Determine the (X, Y) coordinate at the center of the cell enclosing the given text.  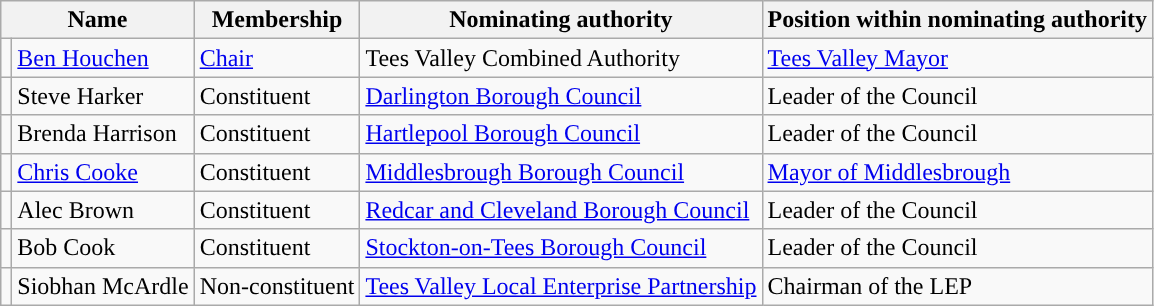
Tees Valley Local Enterprise Partnership (561, 286)
Bob Cook (103, 248)
Alec Brown (103, 210)
Nominating authority (561, 20)
Siobhan McArdle (103, 286)
Middlesbrough Borough Council (561, 172)
Stockton-on-Tees Borough Council (561, 248)
Chair (277, 58)
Steve Harker (103, 96)
Redcar and Cleveland Borough Council (561, 210)
Position within nominating authority (957, 20)
Chairman of the LEP (957, 286)
Tees Valley Combined Authority (561, 58)
Non-constituent (277, 286)
Hartlepool Borough Council (561, 134)
Brenda Harrison (103, 134)
Ben Houchen (103, 58)
Membership (277, 20)
Name (98, 20)
Chris Cooke (103, 172)
Tees Valley Mayor (957, 58)
Mayor of Middlesbrough (957, 172)
Darlington Borough Council (561, 96)
